Find where the given text appears and provide that cell's center as [X, Y] coordinate. 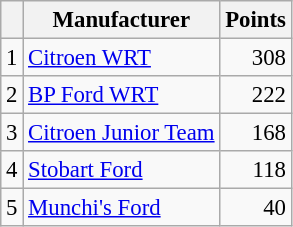
1 [12, 58]
Citroen WRT [122, 58]
Citroen Junior Team [122, 133]
40 [256, 208]
3 [12, 133]
BP Ford WRT [122, 95]
Manufacturer [122, 20]
222 [256, 95]
Stobart Ford [122, 170]
168 [256, 133]
4 [12, 170]
5 [12, 208]
Points [256, 20]
2 [12, 95]
118 [256, 170]
Munchi's Ford [122, 208]
308 [256, 58]
